Return the [X, Y] coordinate for the center point of the cell that contains the specified text.  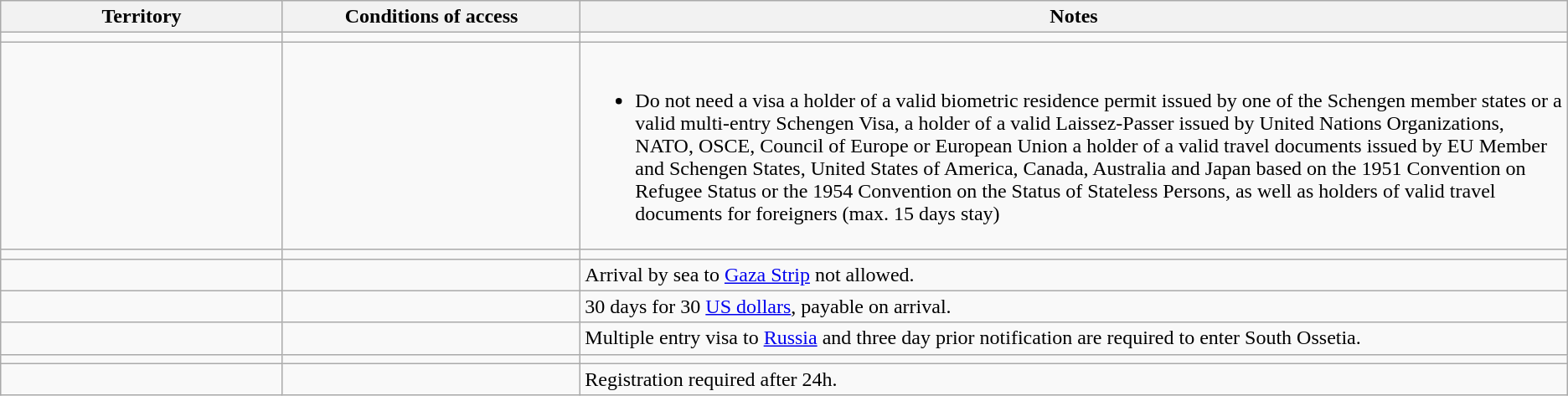
30 days for 30 US dollars, payable on arrival. [1074, 306]
Notes [1074, 17]
Multiple entry visa to Russia and three day prior notification are required to enter South Ossetia. [1074, 338]
Territory [142, 17]
Registration required after 24h. [1074, 379]
Arrival by sea to Gaza Strip not allowed. [1074, 275]
Conditions of access [431, 17]
